Locate the cell with the specified text and output its [x, y] center coordinate. 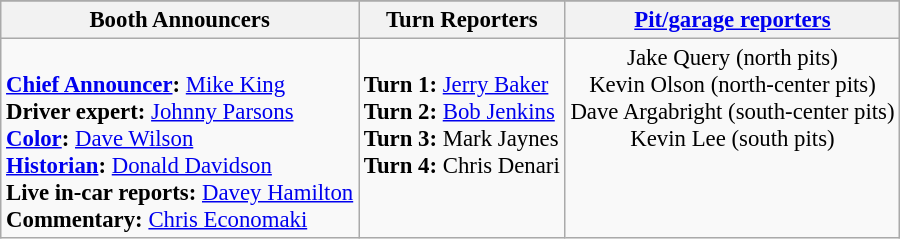
Turn Reporters [462, 20]
Jake Query (north pits)Kevin Olson (north-center pits)Dave Argabright (south-center pits)Kevin Lee (south pits) [732, 139]
Pit/garage reporters [732, 20]
Booth Announcers [180, 20]
Turn 1: Jerry Baker Turn 2: Bob Jenkins Turn 3: Mark Jaynes Turn 4: Chris Denari [462, 139]
